Locate the cell with the specified text and output its [X, Y] center coordinate. 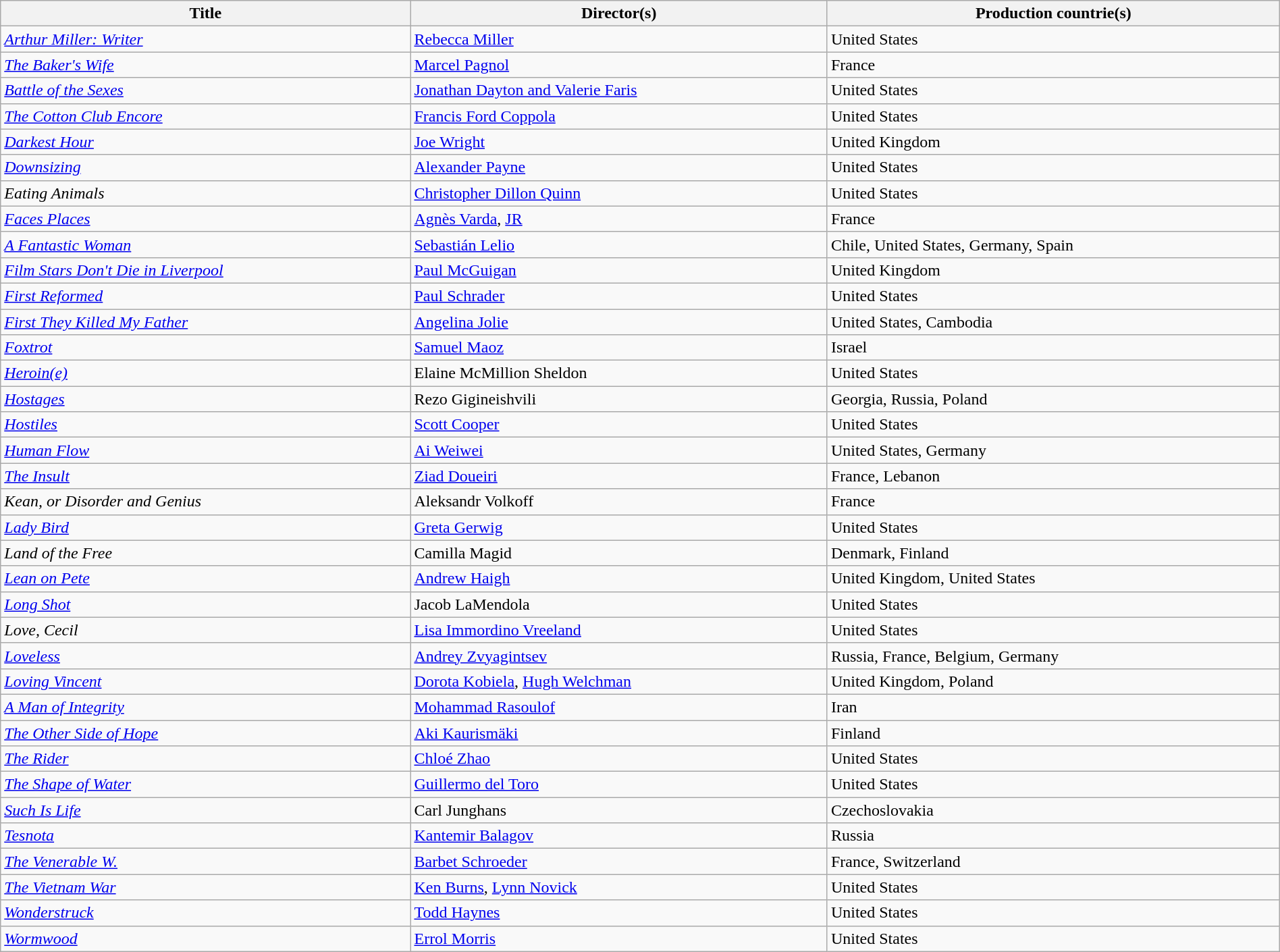
Loving Vincent [205, 681]
Downsizing [205, 167]
Finland [1053, 733]
Production countrie(s) [1053, 14]
France, Lebanon [1053, 476]
Wormwood [205, 938]
Mohammad Rasoulof [618, 707]
Eating Animals [205, 193]
Marcel Pagnol [618, 65]
Paul McGuigan [618, 270]
Faces Places [205, 219]
Foxtrot [205, 348]
Long Shot [205, 604]
Denmark, Finland [1053, 553]
Darkest Hour [205, 142]
The Shape of Water [205, 785]
Hostiles [205, 425]
Czechoslovakia [1053, 810]
Sebastián Lelio [618, 244]
Israel [1053, 348]
Greta Gerwig [618, 527]
A Man of Integrity [205, 707]
Errol Morris [618, 938]
Georgia, Russia, Poland [1053, 399]
Ziad Doueiri [618, 476]
Kean, or Disorder and Genius [205, 502]
Heroin(e) [205, 373]
Andrew Haigh [618, 579]
Aleksandr Volkoff [618, 502]
United States, Cambodia [1053, 322]
France, Switzerland [1053, 862]
Wonderstruck [205, 913]
The Insult [205, 476]
Love, Cecil [205, 630]
Land of the Free [205, 553]
The Vietnam War [205, 887]
Francis Ford Coppola [618, 116]
Chloé Zhao [618, 759]
Lady Bird [205, 527]
The Venerable W. [205, 862]
Angelina Jolie [618, 322]
Iran [1053, 707]
Russia [1053, 836]
Aki Kaurismäki [618, 733]
Kantemir Balagov [618, 836]
Tesnota [205, 836]
United States, Germany [1053, 450]
Agnès Varda, JR [618, 219]
Russia, France, Belgium, Germany [1053, 656]
Christopher Dillon Quinn [618, 193]
Guillermo del Toro [618, 785]
Lean on Pete [205, 579]
Paul Schrader [618, 296]
First They Killed My Father [205, 322]
United Kingdom, United States [1053, 579]
Hostages [205, 399]
The Rider [205, 759]
The Other Side of Hope [205, 733]
Dorota Kobiela, Hugh Welchman [618, 681]
Film Stars Don't Die in Liverpool [205, 270]
Carl Junghans [618, 810]
Arthur Miller: Writer [205, 39]
Battle of the Sexes [205, 90]
Camilla Magid [618, 553]
Such Is Life [205, 810]
Chile, United States, Germany, Spain [1053, 244]
Title [205, 14]
Elaine McMillion Sheldon [618, 373]
First Reformed [205, 296]
Jonathan Dayton and Valerie Faris [618, 90]
Samuel Maoz [618, 348]
Ken Burns, Lynn Novick [618, 887]
The Cotton Club Encore [205, 116]
Jacob LaMendola [618, 604]
Loveless [205, 656]
Joe Wright [618, 142]
Lisa Immordino Vreeland [618, 630]
Rezo Gigineishvili [618, 399]
A Fantastic Woman [205, 244]
United Kingdom, Poland [1053, 681]
Ai Weiwei [618, 450]
Director(s) [618, 14]
Scott Cooper [618, 425]
The Baker's Wife [205, 65]
Rebecca Miller [618, 39]
Andrey Zvyagintsev [618, 656]
Human Flow [205, 450]
Alexander Payne [618, 167]
Todd Haynes [618, 913]
Barbet Schroeder [618, 862]
